From the cell containing the given text, extract its center point as (x, y) coordinate. 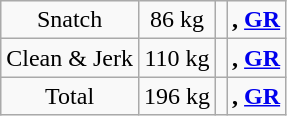
110 kg (176, 58)
Clean & Jerk (70, 58)
Total (70, 96)
196 kg (176, 96)
86 kg (176, 20)
Snatch (70, 20)
